Return the [x, y] coordinate for the center point of the cell that contains the specified text.  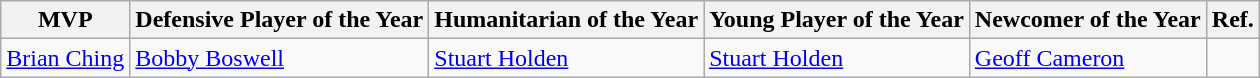
Brian Ching [66, 58]
Humanitarian of the Year [566, 20]
Young Player of the Year [837, 20]
Newcomer of the Year [1088, 20]
Bobby Boswell [280, 58]
Geoff Cameron [1088, 58]
MVP [66, 20]
Ref. [1232, 20]
Defensive Player of the Year [280, 20]
